Output the [x, y] coordinate of the center of the cell containing the given text.  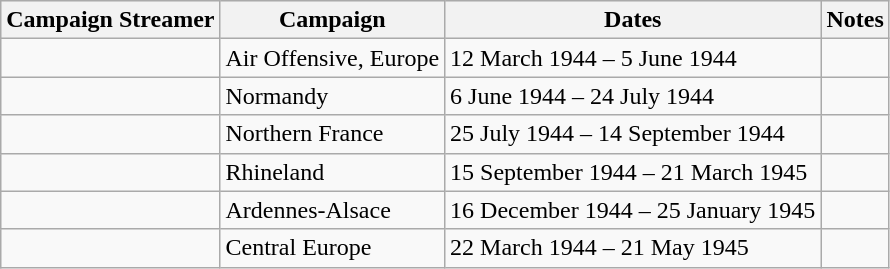
Notes [855, 20]
15 September 1944 – 21 March 1945 [633, 172]
Northern France [332, 134]
12 March 1944 – 5 June 1944 [633, 58]
6 June 1944 – 24 July 1944 [633, 96]
25 July 1944 – 14 September 1944 [633, 134]
22 March 1944 – 21 May 1945 [633, 248]
Ardennes-Alsace [332, 210]
Normandy [332, 96]
Campaign Streamer [110, 20]
Central Europe [332, 248]
Campaign [332, 20]
Dates [633, 20]
Rhineland [332, 172]
Air Offensive, Europe [332, 58]
16 December 1944 – 25 January 1945 [633, 210]
